Detect which cell encompasses the target text, then output its [X, Y] center coordinate. 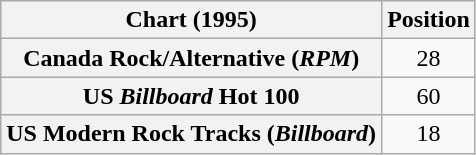
US Billboard Hot 100 [192, 96]
60 [429, 96]
Chart (1995) [192, 20]
Position [429, 20]
18 [429, 134]
Canada Rock/Alternative (RPM) [192, 58]
US Modern Rock Tracks (Billboard) [192, 134]
28 [429, 58]
